Search for the cell housing the specified text and yield its (x, y) center coordinate. 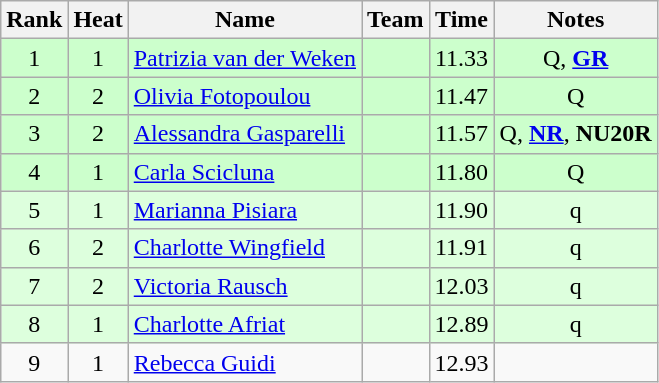
4 (34, 172)
Charlotte Wingfield (244, 248)
Patrizia van der Weken (244, 58)
Time (462, 20)
Notes (576, 20)
Q, NR, NU20R (576, 134)
Marianna Pisiara (244, 210)
6 (34, 248)
11.80 (462, 172)
12.89 (462, 324)
11.33 (462, 58)
11.47 (462, 96)
11.91 (462, 248)
8 (34, 324)
Charlotte Afriat (244, 324)
Heat (98, 20)
3 (34, 134)
5 (34, 210)
Rank (34, 20)
12.03 (462, 286)
Name (244, 20)
Team (396, 20)
7 (34, 286)
12.93 (462, 362)
9 (34, 362)
Olivia Fotopoulou (244, 96)
Alessandra Gasparelli (244, 134)
Rebecca Guidi (244, 362)
Carla Scicluna (244, 172)
11.90 (462, 210)
11.57 (462, 134)
Q, GR (576, 58)
Victoria Rausch (244, 286)
